Scan for the cell matching the given text and deliver its (X, Y) coordinate at center. 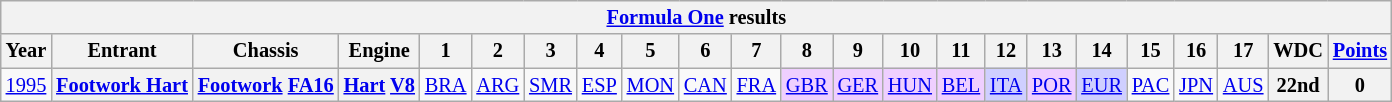
Year (26, 51)
BEL (961, 85)
9 (858, 51)
CAN (706, 85)
SMR (550, 85)
1995 (26, 85)
BRA (446, 85)
MON (650, 85)
7 (756, 51)
AUS (1243, 85)
16 (1196, 51)
10 (910, 51)
ARG (498, 85)
Entrant (122, 51)
12 (1006, 51)
WDC (1298, 51)
JPN (1196, 85)
HUN (910, 85)
Engine (380, 51)
Chassis (266, 51)
2 (498, 51)
8 (807, 51)
PAC (1150, 85)
22nd (1298, 85)
Hart V8 (380, 85)
POR (1052, 85)
14 (1101, 51)
Footwork FA16 (266, 85)
0 (1360, 85)
1 (446, 51)
Footwork Hart (122, 85)
Points (1360, 51)
5 (650, 51)
EUR (1101, 85)
15 (1150, 51)
17 (1243, 51)
11 (961, 51)
13 (1052, 51)
GER (858, 85)
3 (550, 51)
ESP (600, 85)
Formula One results (696, 17)
ITA (1006, 85)
FRA (756, 85)
4 (600, 51)
GBR (807, 85)
6 (706, 51)
